Determine the (X, Y) coordinate at the center of the cell enclosing the given text.  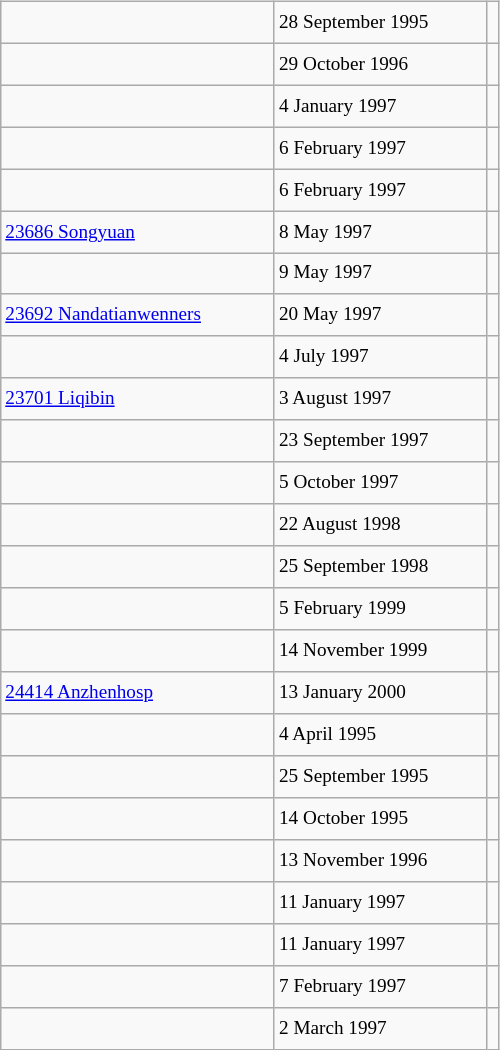
4 July 1997 (380, 357)
24414 Anzhenhosp (138, 693)
23692 Nandatianwenners (138, 315)
23701 Liqibin (138, 399)
2 March 1997 (380, 1028)
23 September 1997 (380, 441)
8 May 1997 (380, 232)
9 May 1997 (380, 274)
23686 Songyuan (138, 232)
20 May 1997 (380, 315)
4 January 1997 (380, 106)
14 October 1995 (380, 819)
5 October 1997 (380, 483)
28 September 1995 (380, 22)
3 August 1997 (380, 399)
13 November 1996 (380, 861)
5 February 1999 (380, 609)
25 September 1998 (380, 567)
25 September 1995 (380, 777)
22 August 1998 (380, 525)
4 April 1995 (380, 735)
7 February 1997 (380, 986)
29 October 1996 (380, 64)
14 November 1999 (380, 651)
13 January 2000 (380, 693)
